Identify which cell holds the provided text, then report its [X, Y] central coordinate. 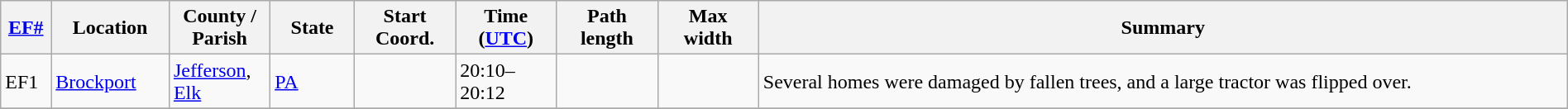
Brockport [111, 81]
Start Coord. [404, 28]
20:10–20:12 [506, 81]
Jefferson, Elk [219, 81]
Max width [708, 28]
County / Parish [219, 28]
Several homes were damaged by fallen trees, and a large tractor was flipped over. [1163, 81]
State [313, 28]
Location [111, 28]
Summary [1163, 28]
EF1 [26, 81]
Time (UTC) [506, 28]
Path length [607, 28]
PA [313, 81]
EF# [26, 28]
